For the text-containing cell, return its midpoint in [x, y] coordinate format. 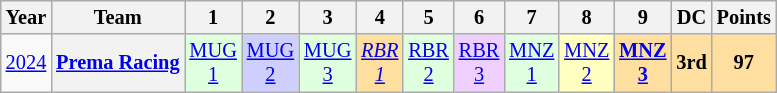
2024 [26, 63]
3rd [691, 63]
RBR1 [380, 63]
MUG3 [328, 63]
5 [428, 17]
Year [26, 17]
8 [586, 17]
MNZ3 [642, 63]
RBR3 [479, 63]
MUG1 [212, 63]
6 [479, 17]
MNZ1 [532, 63]
MUG2 [270, 63]
RBR2 [428, 63]
DC [691, 17]
Prema Racing [118, 63]
2 [270, 17]
1 [212, 17]
Team [118, 17]
7 [532, 17]
4 [380, 17]
9 [642, 17]
Points [744, 17]
MNZ2 [586, 63]
97 [744, 63]
3 [328, 17]
